Pinpoint the cell where the given text exists, returning its (x, y) midpoint coordinate. 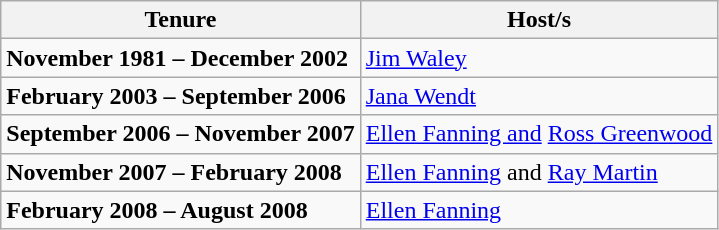
February 2003 – September 2006 (180, 96)
Jim Waley (539, 58)
Ellen Fanning (539, 210)
February 2008 – August 2008 (180, 210)
Ellen Fanning and Ross Greenwood (539, 134)
November 1981 – December 2002 (180, 58)
November 2007 – February 2008 (180, 172)
Jana Wendt (539, 96)
September 2006 – November 2007 (180, 134)
Ellen Fanning and Ray Martin (539, 172)
Tenure (180, 20)
Host/s (539, 20)
